From the cell containing the given text, extract its center point as [X, Y] coordinate. 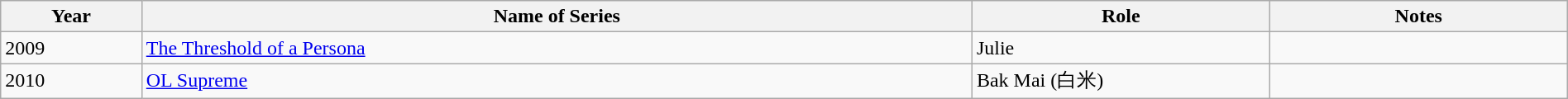
2009 [71, 48]
Year [71, 16]
2010 [71, 81]
Bak Mai (白米) [1121, 81]
OL Supreme [557, 81]
Name of Series [557, 16]
Role [1121, 16]
The Threshold of a Persona [557, 48]
Notes [1418, 16]
Julie [1121, 48]
